Scan for the cell matching the given text and deliver its [X, Y] coordinate at center. 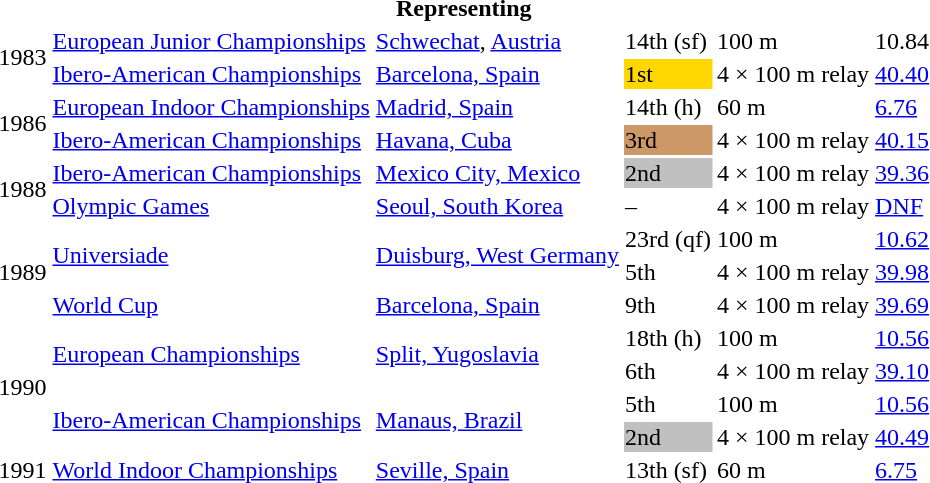
9th [668, 305]
Split, Yugoslavia [497, 354]
Duisburg, West Germany [497, 256]
Olympic Games [211, 206]
European Junior Championships [211, 41]
European Championships [211, 354]
3rd [668, 140]
Madrid, Spain [497, 107]
6th [668, 371]
European Indoor Championships [211, 107]
23rd (qf) [668, 239]
– [668, 206]
14th (sf) [668, 41]
World Cup [211, 305]
1st [668, 74]
Universiade [211, 256]
Havana, Cuba [497, 140]
18th (h) [668, 338]
60 m [792, 107]
Manaus, Brazil [497, 420]
Mexico City, Mexico [497, 173]
14th (h) [668, 107]
Seoul, South Korea [497, 206]
Schwechat, Austria [497, 41]
